Find where the given text appears and provide that cell's center as (x, y) coordinate. 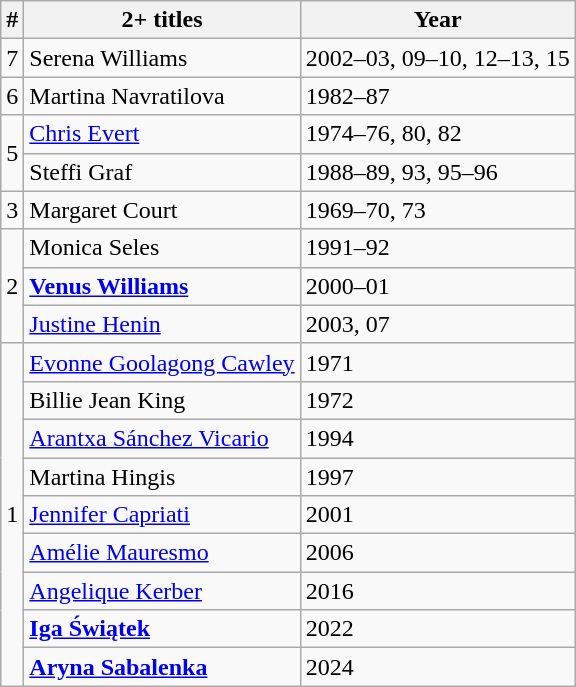
1991–92 (438, 248)
2 (12, 286)
Serena Williams (162, 58)
2016 (438, 591)
5 (12, 153)
Venus Williams (162, 286)
Angelique Kerber (162, 591)
Chris Evert (162, 134)
6 (12, 96)
1997 (438, 477)
Justine Henin (162, 324)
2003, 07 (438, 324)
1972 (438, 400)
# (12, 20)
1988–89, 93, 95–96 (438, 172)
Iga Świątek (162, 629)
Aryna Sabalenka (162, 667)
2022 (438, 629)
Martina Hingis (162, 477)
Jennifer Capriati (162, 515)
7 (12, 58)
2006 (438, 553)
Arantxa Sánchez Vicario (162, 438)
Monica Seles (162, 248)
1 (12, 514)
1982–87 (438, 96)
Amélie Mauresmo (162, 553)
1971 (438, 362)
Steffi Graf (162, 172)
Year (438, 20)
2002–03, 09–10, 12–13, 15 (438, 58)
Martina Navratilova (162, 96)
2000–01 (438, 286)
Billie Jean King (162, 400)
1974–76, 80, 82 (438, 134)
2024 (438, 667)
1994 (438, 438)
1969–70, 73 (438, 210)
3 (12, 210)
2001 (438, 515)
Evonne Goolagong Cawley (162, 362)
2+ titles (162, 20)
Margaret Court (162, 210)
